Provide the (x, y) coordinate of the cell's center where the given text is located.  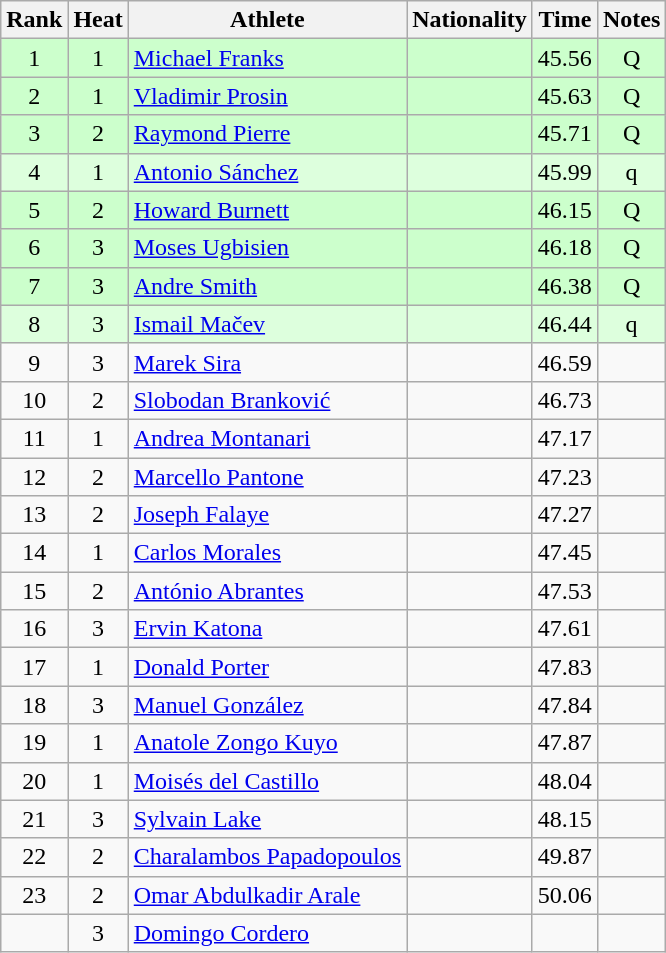
48.15 (564, 819)
46.18 (564, 248)
Marcello Pantone (267, 477)
46.59 (564, 362)
47.84 (564, 705)
45.56 (564, 58)
Charalambos Papadopoulos (267, 857)
8 (34, 324)
46.73 (564, 400)
Andre Smith (267, 286)
9 (34, 362)
49.87 (564, 857)
23 (34, 895)
47.23 (564, 477)
Antonio Sánchez (267, 172)
Slobodan Branković (267, 400)
Manuel González (267, 705)
Athlete (267, 20)
12 (34, 477)
Vladimir Prosin (267, 96)
47.83 (564, 667)
Ismail Mačev (267, 324)
Raymond Pierre (267, 134)
47.17 (564, 438)
46.38 (564, 286)
Time (564, 20)
Rank (34, 20)
10 (34, 400)
47.87 (564, 743)
46.44 (564, 324)
Michael Franks (267, 58)
Joseph Falaye (267, 515)
21 (34, 819)
4 (34, 172)
Heat (98, 20)
20 (34, 781)
47.53 (564, 591)
47.61 (564, 629)
17 (34, 667)
19 (34, 743)
Marek Sira (267, 362)
Carlos Morales (267, 553)
11 (34, 438)
47.27 (564, 515)
Andrea Montanari (267, 438)
Omar Abdulkadir Arale (267, 895)
15 (34, 591)
13 (34, 515)
Nationality (470, 20)
46.15 (564, 210)
22 (34, 857)
Notes (631, 20)
14 (34, 553)
Moses Ugbisien (267, 248)
5 (34, 210)
7 (34, 286)
18 (34, 705)
6 (34, 248)
45.63 (564, 96)
António Abrantes (267, 591)
Moisés del Castillo (267, 781)
45.99 (564, 172)
48.04 (564, 781)
Domingo Cordero (267, 933)
16 (34, 629)
45.71 (564, 134)
50.06 (564, 895)
Howard Burnett (267, 210)
Ervin Katona (267, 629)
47.45 (564, 553)
Anatole Zongo Kuyo (267, 743)
Sylvain Lake (267, 819)
Donald Porter (267, 667)
